Find where the given text appears and provide that cell's center as (X, Y) coordinate. 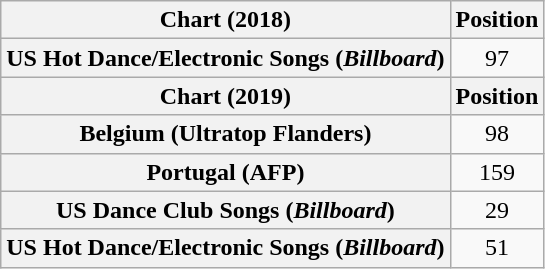
Chart (2019) (226, 96)
Portugal (AFP) (226, 172)
US Dance Club Songs (Billboard) (226, 210)
29 (497, 210)
51 (497, 248)
159 (497, 172)
97 (497, 58)
98 (497, 134)
Chart (2018) (226, 20)
Belgium (Ultratop Flanders) (226, 134)
